Pinpoint the cell where the given text exists, returning its [X, Y] midpoint coordinate. 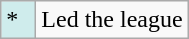
* [18, 20]
Led the league [112, 20]
